Output the (X, Y) coordinate of the center of the cell containing the given text.  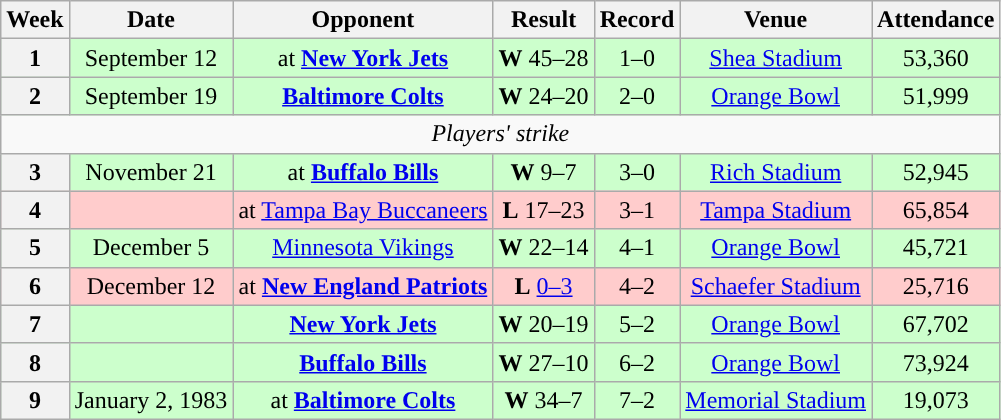
Attendance (936, 20)
L 0–3 (544, 286)
19,073 (936, 400)
W 9–7 (544, 172)
Minnesota Vikings (363, 248)
Week (35, 20)
4–1 (637, 248)
New York Jets (363, 324)
November 21 (151, 172)
Tampa Stadium (776, 210)
W 34–7 (544, 400)
at New England Patriots (363, 286)
Players' strike (500, 134)
W 45–28 (544, 58)
January 2, 1983 (151, 400)
67,702 (936, 324)
at Tampa Bay Buccaneers (363, 210)
Rich Stadium (776, 172)
December 12 (151, 286)
2–0 (637, 96)
Shea Stadium (776, 58)
September 19 (151, 96)
3–1 (637, 210)
7–2 (637, 400)
52,945 (936, 172)
Venue (776, 20)
Buffalo Bills (363, 362)
Baltimore Colts (363, 96)
December 5 (151, 248)
at Buffalo Bills (363, 172)
8 (35, 362)
9 (35, 400)
Date (151, 20)
at Baltimore Colts (363, 400)
7 (35, 324)
2 (35, 96)
Opponent (363, 20)
September 12 (151, 58)
Record (637, 20)
Result (544, 20)
W 24–20 (544, 96)
5–2 (637, 324)
53,360 (936, 58)
Schaefer Stadium (776, 286)
1–0 (637, 58)
3 (35, 172)
51,999 (936, 96)
Memorial Stadium (776, 400)
W 20–19 (544, 324)
1 (35, 58)
3–0 (637, 172)
W 22–14 (544, 248)
25,716 (936, 286)
4 (35, 210)
73,924 (936, 362)
at New York Jets (363, 58)
45,721 (936, 248)
65,854 (936, 210)
6 (35, 286)
5 (35, 248)
L 17–23 (544, 210)
W 27–10 (544, 362)
6–2 (637, 362)
4–2 (637, 286)
